Return [X, Y] of the center of cell containing provided text 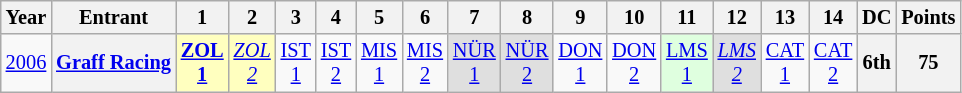
6 [425, 17]
Entrant [114, 17]
3 [296, 17]
7 [474, 17]
ZOL1 [202, 63]
LMS2 [737, 63]
DON1 [580, 63]
NÜR2 [528, 63]
1 [202, 17]
MIS2 [425, 63]
IST1 [296, 63]
13 [785, 17]
ZOL2 [252, 63]
MIS1 [379, 63]
11 [687, 17]
Graff Racing [114, 63]
6th [876, 63]
2006 [26, 63]
10 [634, 17]
14 [833, 17]
Points [928, 17]
2 [252, 17]
5 [379, 17]
12 [737, 17]
NÜR1 [474, 63]
IST2 [336, 63]
DC [876, 17]
Year [26, 17]
9 [580, 17]
CAT1 [785, 63]
4 [336, 17]
8 [528, 17]
75 [928, 63]
CAT2 [833, 63]
LMS1 [687, 63]
DON2 [634, 63]
